Identify which cell holds the provided text, then report its [x, y] central coordinate. 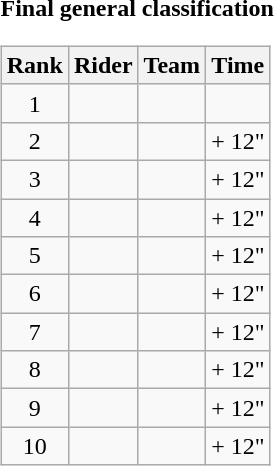
1 [34, 103]
3 [34, 179]
Rank [34, 65]
9 [34, 408]
2 [34, 141]
Team [172, 65]
5 [34, 256]
Time [238, 65]
10 [34, 446]
7 [34, 332]
4 [34, 217]
Rider [103, 65]
6 [34, 294]
8 [34, 370]
